Extract the [x, y] coordinate from the center of the cell holding the provided text.  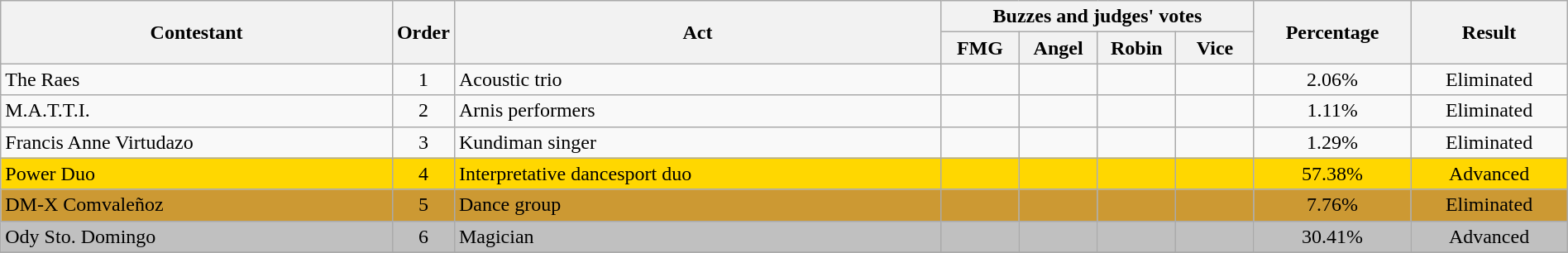
Order [423, 32]
Angel [1059, 48]
Vice [1216, 48]
Magician [697, 236]
M.A.T.T.I. [197, 111]
Power Duo [197, 174]
Act [697, 32]
Kundiman singer [697, 142]
3 [423, 142]
7.76% [1331, 205]
30.41% [1331, 236]
2.06% [1331, 79]
1 [423, 79]
1.11% [1331, 111]
DM-X Comvaleñoz [197, 205]
2 [423, 111]
Francis Anne Virtudazo [197, 142]
Buzzes and judges' votes [1098, 17]
Interpretative dancesport duo [697, 174]
Dance group [697, 205]
Percentage [1331, 32]
5 [423, 205]
Contestant [197, 32]
Acoustic trio [697, 79]
FMG [981, 48]
Ody Sto. Domingo [197, 236]
The Raes [197, 79]
57.38% [1331, 174]
Arnis performers [697, 111]
6 [423, 236]
4 [423, 174]
1.29% [1331, 142]
Result [1489, 32]
Robin [1136, 48]
